Scan for the cell matching the given text and deliver its [x, y] coordinate at center. 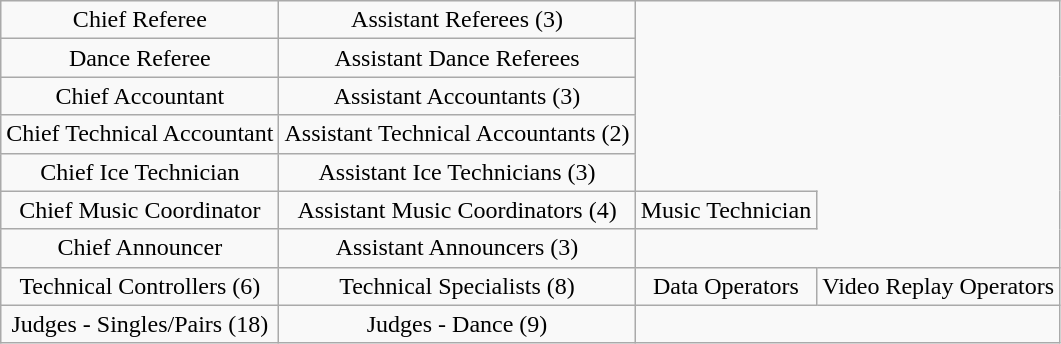
Data Operators [726, 286]
Chief Music Coordinator [140, 210]
Assistant Accountants (3) [457, 96]
Assistant Music Coordinators (4) [457, 210]
Assistant Ice Technicians (3) [457, 172]
Assistant Technical Accountants (2) [457, 134]
Technical Controllers (6) [140, 286]
Video Replay Operators [938, 286]
Dance Referee [140, 58]
Chief Announcer [140, 248]
Chief Referee [140, 20]
Chief Ice Technician [140, 172]
Judges - Singles/Pairs (18) [140, 324]
Assistant Dance Referees [457, 58]
Chief Accountant [140, 96]
Assistant Referees (3) [457, 20]
Assistant Announcers (3) [457, 248]
Judges - Dance (9) [457, 324]
Technical Specialists (8) [457, 286]
Music Technician [726, 210]
Chief Technical Accountant [140, 134]
